From the cell containing the given text, extract its center point as (X, Y) coordinate. 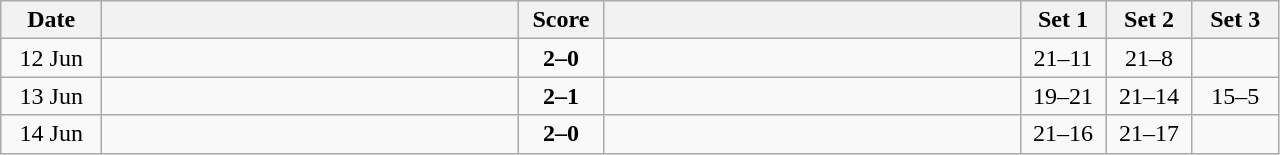
21–14 (1149, 96)
13 Jun (52, 96)
Set 3 (1235, 20)
19–21 (1063, 96)
14 Jun (52, 134)
Set 2 (1149, 20)
21–8 (1149, 58)
21–16 (1063, 134)
15–5 (1235, 96)
Score (561, 20)
2–1 (561, 96)
21–11 (1063, 58)
Date (52, 20)
12 Jun (52, 58)
21–17 (1149, 134)
Set 1 (1063, 20)
